Detect which cell encompasses the target text, then output its [x, y] center coordinate. 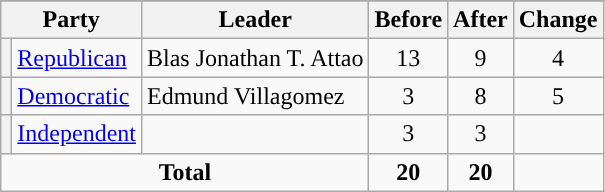
Leader [254, 20]
Edmund Villagomez [254, 96]
4 [558, 58]
Change [558, 20]
After [481, 20]
13 [408, 58]
Republican [77, 58]
Democratic [77, 96]
8 [481, 96]
Blas Jonathan T. Attao [254, 58]
Total [185, 172]
9 [481, 58]
Before [408, 20]
Independent [77, 134]
5 [558, 96]
Party [72, 20]
